Search for the cell housing the specified text and yield its [X, Y] center coordinate. 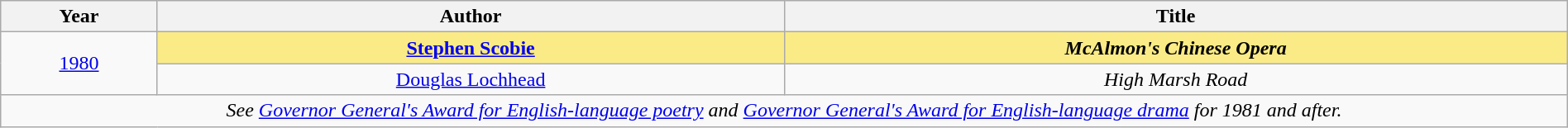
Douglas Lochhead [471, 79]
Stephen Scobie [471, 48]
Author [471, 17]
1980 [79, 64]
See Governor General's Award for English-language poetry and Governor General's Award for English-language drama for 1981 and after. [784, 111]
High Marsh Road [1176, 79]
McAlmon's Chinese Opera [1176, 48]
Year [79, 17]
Title [1176, 17]
